Detect which cell encompasses the target text, then output its [x, y] center coordinate. 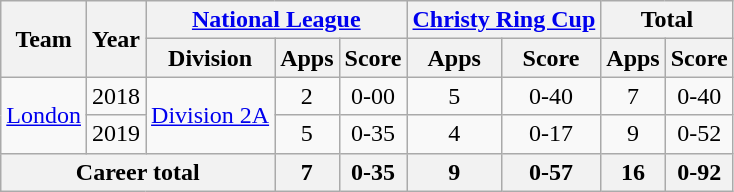
Career total [138, 172]
0-92 [699, 172]
Division [210, 58]
Division 2A [210, 115]
0-52 [699, 134]
0-17 [550, 134]
National League [276, 20]
Total [667, 20]
0-00 [373, 96]
Team [44, 39]
Year [116, 39]
Christy Ring Cup [504, 20]
2 [307, 96]
4 [454, 134]
0-57 [550, 172]
2019 [116, 134]
16 [633, 172]
2018 [116, 96]
London [44, 115]
